Return the [x, y] coordinate for the center point of the cell that contains the specified text.  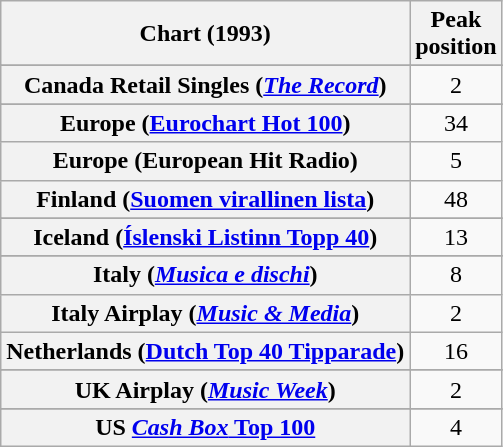
Europe (European Hit Radio) [206, 161]
Italy (Musica e dischi) [206, 275]
US Cash Box Top 100 [206, 427]
Finland (Suomen virallinen lista) [206, 199]
34 [456, 123]
Italy Airplay (Music & Media) [206, 313]
4 [456, 427]
Netherlands (Dutch Top 40 Tipparade) [206, 351]
Iceland (Íslenski Listinn Topp 40) [206, 237]
48 [456, 199]
UK Airplay (Music Week) [206, 389]
13 [456, 237]
Peakposition [456, 34]
16 [456, 351]
Canada Retail Singles (The Record) [206, 85]
8 [456, 275]
5 [456, 161]
Europe (Eurochart Hot 100) [206, 123]
Chart (1993) [206, 34]
